Detect which cell encompasses the target text, then output its (X, Y) center coordinate. 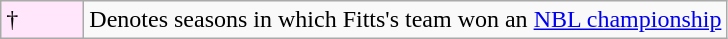
† (42, 20)
Denotes seasons in which Fitts's team won an NBL championship (406, 20)
